Return [X, Y] of the center of cell containing provided text 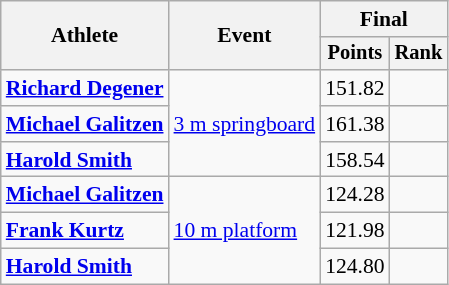
Rank [419, 54]
161.38 [354, 124]
124.28 [354, 195]
Event [245, 36]
Final [384, 19]
Richard Degener [85, 88]
151.82 [354, 88]
Athlete [85, 36]
158.54 [354, 160]
3 m springboard [245, 124]
Frank Kurtz [85, 231]
124.80 [354, 267]
10 m platform [245, 230]
121.98 [354, 231]
Points [354, 54]
